Provide the (X, Y) coordinate of the cell's center where the given text is located.  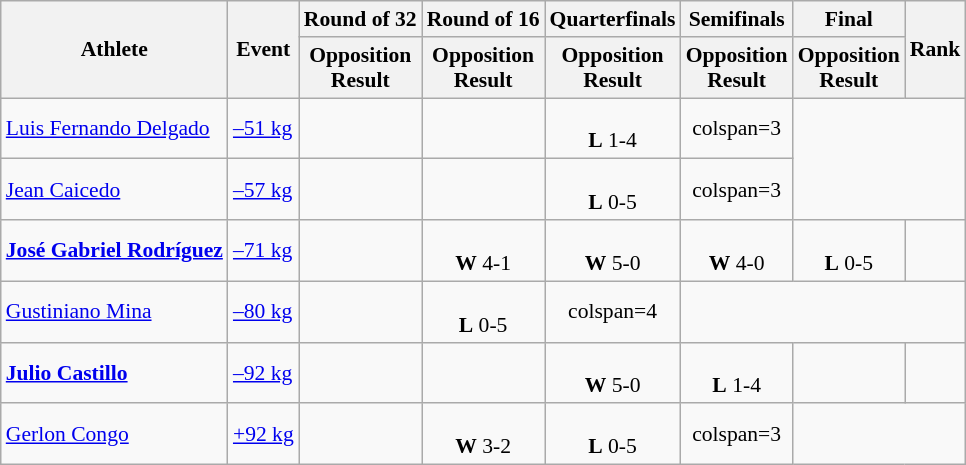
Julio Castillo (114, 372)
Final (849, 19)
Gerlon Congo (114, 434)
–51 kg (264, 128)
W 3-2 (484, 434)
Athlete (114, 50)
–57 kg (264, 190)
–80 kg (264, 312)
Jean Caicedo (114, 190)
Round of 32 (360, 19)
W 4-0 (737, 250)
Quarterfinals (613, 19)
colspan=4 (613, 312)
Round of 16 (484, 19)
Event (264, 50)
–71 kg (264, 250)
José Gabriel Rodríguez (114, 250)
Semifinals (737, 19)
+92 kg (264, 434)
Rank (936, 50)
Gustiniano Mina (114, 312)
W 4-1 (484, 250)
Luis Fernando Delgado (114, 128)
–92 kg (264, 372)
